Scan for the cell matching the given text and deliver its [x, y] coordinate at center. 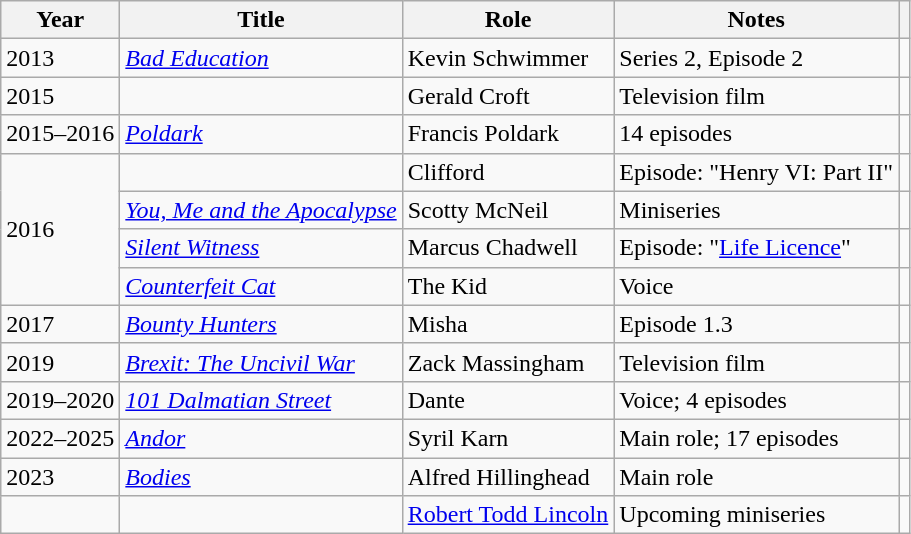
2023 [60, 477]
Dante [508, 400]
101 Dalmatian Street [261, 400]
Title [261, 20]
Bad Education [261, 58]
Main role; 17 episodes [756, 438]
Poldark [261, 134]
Voice; 4 episodes [756, 400]
2013 [60, 58]
Year [60, 20]
14 episodes [756, 134]
Bounty Hunters [261, 324]
Notes [756, 20]
Clifford [508, 172]
Misha [508, 324]
Episode 1.3 [756, 324]
Miniseries [756, 210]
Zack Massingham [508, 362]
Syril Karn [508, 438]
Marcus Chadwell [508, 248]
Silent Witness [261, 248]
Counterfeit Cat [261, 286]
Episode: "Henry VI: Part II" [756, 172]
Kevin Schwimmer [508, 58]
Bodies [261, 477]
2019 [60, 362]
2019–2020 [60, 400]
You, Me and the Apocalypse [261, 210]
Voice [756, 286]
Scotty McNeil [508, 210]
2022–2025 [60, 438]
Alfred Hillinghead [508, 477]
Upcoming miniseries [756, 515]
2015 [60, 96]
Brexit: The Uncivil War [261, 362]
The Kid [508, 286]
Andor [261, 438]
2016 [60, 229]
Robert Todd Lincoln [508, 515]
Episode: "Life Licence" [756, 248]
2017 [60, 324]
2015–2016 [60, 134]
Main role [756, 477]
Series 2, Episode 2 [756, 58]
Role [508, 20]
Gerald Croft [508, 96]
Francis Poldark [508, 134]
